Return (X, Y) of the center of cell containing provided text 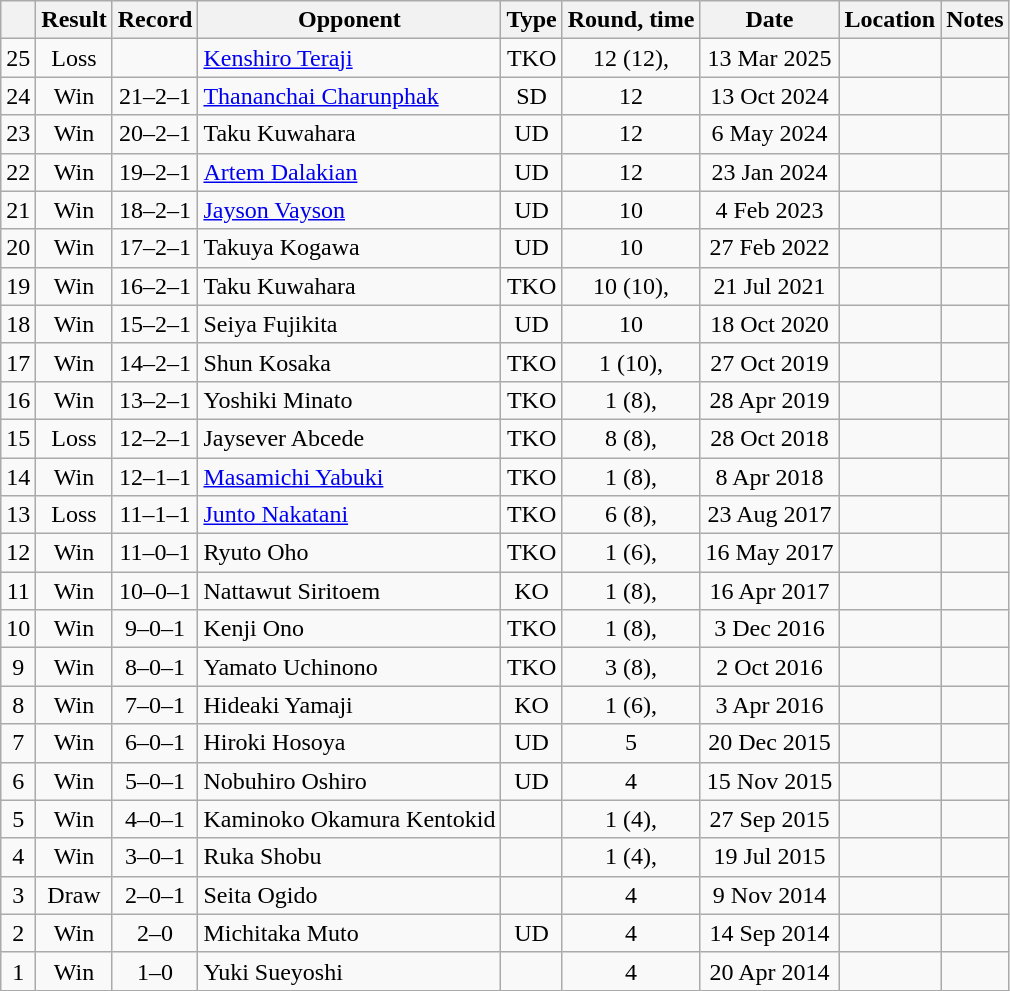
1 (10), (631, 362)
16 (18, 400)
Round, time (631, 20)
16–2–1 (155, 286)
SD (532, 96)
8–0–1 (155, 667)
27 Oct 2019 (770, 362)
19–2–1 (155, 172)
Hideaki Yamaji (350, 705)
6 (18, 781)
Ruka Shobu (350, 857)
20–2–1 (155, 134)
25 (18, 58)
6 (8), (631, 515)
Junto Nakatani (350, 515)
9 (18, 667)
Nattawut Siritoem (350, 591)
8 Apr 2018 (770, 477)
Location (890, 20)
14 Sep 2014 (770, 933)
13–2–1 (155, 400)
23 Jan 2024 (770, 172)
Seita Ogido (350, 895)
19 Jul 2015 (770, 857)
16 May 2017 (770, 553)
3–0–1 (155, 857)
15 Nov 2015 (770, 781)
1–0 (155, 971)
2 Oct 2016 (770, 667)
Ryuto Oho (350, 553)
Jaysever Abcede (350, 438)
21 Jul 2021 (770, 286)
Takuya Kogawa (350, 248)
3 (18, 895)
4–0–1 (155, 819)
12–2–1 (155, 438)
14–2–1 (155, 362)
21 (18, 210)
14 (18, 477)
Masamichi Yabuki (350, 477)
Yuki Sueyoshi (350, 971)
7–0–1 (155, 705)
15–2–1 (155, 324)
24 (18, 96)
6–0–1 (155, 743)
20 (18, 248)
2–0 (155, 933)
17–2–1 (155, 248)
9 Nov 2014 (770, 895)
19 (18, 286)
18 (18, 324)
18 Oct 2020 (770, 324)
1 (18, 971)
Notes (975, 20)
3 Dec 2016 (770, 629)
Draw (74, 895)
8 (8), (631, 438)
10 (10), (631, 286)
2 (18, 933)
12–1–1 (155, 477)
18–2–1 (155, 210)
23 (18, 134)
9–0–1 (155, 629)
21–2–1 (155, 96)
8 (18, 705)
Shun Kosaka (350, 362)
Hiroki Hosoya (350, 743)
13 Mar 2025 (770, 58)
17 (18, 362)
Thananchai Charunphak (350, 96)
3 (8), (631, 667)
12 (12), (631, 58)
28 Apr 2019 (770, 400)
Kaminoko Okamura Kentokid (350, 819)
27 Feb 2022 (770, 248)
2–0–1 (155, 895)
11–0–1 (155, 553)
28 Oct 2018 (770, 438)
Result (74, 20)
20 Apr 2014 (770, 971)
Seiya Fujikita (350, 324)
5–0–1 (155, 781)
15 (18, 438)
Jayson Vayson (350, 210)
13 Oct 2024 (770, 96)
Artem Dalakian (350, 172)
7 (18, 743)
27 Sep 2015 (770, 819)
Yamato Uchinono (350, 667)
10–0–1 (155, 591)
22 (18, 172)
20 Dec 2015 (770, 743)
13 (18, 515)
3 Apr 2016 (770, 705)
Nobuhiro Oshiro (350, 781)
Date (770, 20)
Michitaka Muto (350, 933)
Opponent (350, 20)
16 Apr 2017 (770, 591)
4 Feb 2023 (770, 210)
Kenji Ono (350, 629)
Record (155, 20)
23 Aug 2017 (770, 515)
Yoshiki Minato (350, 400)
11 (18, 591)
6 May 2024 (770, 134)
11–1–1 (155, 515)
Type (532, 20)
Kenshiro Teraji (350, 58)
